Extract the (x, y) coordinate from the center of the cell holding the provided text.  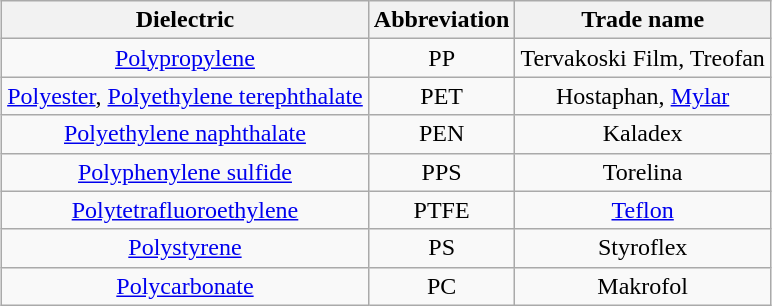
Dielectric (186, 20)
Polyester, Polyethylene terephthalate (186, 96)
Kaladex (642, 134)
PET (442, 96)
Tervakoski Film, Treofan (642, 58)
Styroflex (642, 248)
Polystyrene (186, 248)
PTFE (442, 210)
PC (442, 286)
Teflon (642, 210)
PS (442, 248)
Polytetrafluoroethylene (186, 210)
Hostaphan, Mylar (642, 96)
Polycarbonate (186, 286)
Polyphenylene sulfide (186, 172)
PEN (442, 134)
Trade name (642, 20)
Polyethylene naphthalate (186, 134)
Abbreviation (442, 20)
Makrofol (642, 286)
Polypropylene (186, 58)
PPS (442, 172)
Torelina (642, 172)
PP (442, 58)
